Return [X, Y] of the center of cell containing provided text 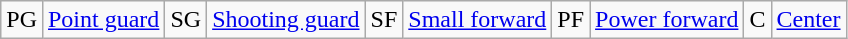
PG [22, 20]
PF [571, 20]
Center [808, 20]
C [758, 20]
Small forward [478, 20]
Point guard [103, 20]
Power forward [667, 20]
SF [384, 20]
Shooting guard [286, 20]
SG [186, 20]
